Determine the [X, Y] coordinate at the center of the cell enclosing the given text.  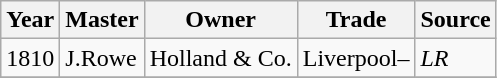
Owner [220, 20]
Master [102, 20]
1810 [30, 58]
Trade [356, 20]
J.Rowe [102, 58]
Source [456, 20]
Liverpool– [356, 58]
Year [30, 20]
Holland & Co. [220, 58]
LR [456, 58]
